Output the (x, y) coordinate of the center of the cell containing the given text.  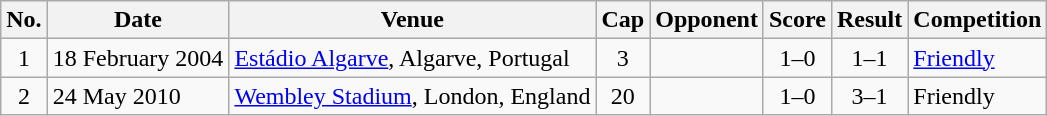
3–1 (869, 96)
Opponent (707, 20)
Cap (623, 20)
18 February 2004 (138, 58)
Date (138, 20)
Wembley Stadium, London, England (412, 96)
No. (24, 20)
Venue (412, 20)
Competition (978, 20)
Score (797, 20)
Estádio Algarve, Algarve, Portugal (412, 58)
2 (24, 96)
3 (623, 58)
20 (623, 96)
1 (24, 58)
24 May 2010 (138, 96)
1–1 (869, 58)
Result (869, 20)
